Detect which cell encompasses the target text, then output its [x, y] center coordinate. 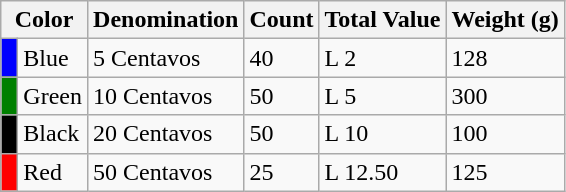
20 Centavos [166, 134]
Blue [53, 58]
100 [505, 134]
Green [53, 96]
10 Centavos [166, 96]
128 [505, 58]
L 2 [382, 58]
25 [282, 172]
300 [505, 96]
5 Centavos [166, 58]
Total Value [382, 20]
Black [53, 134]
Denomination [166, 20]
L 10 [382, 134]
L 12.50 [382, 172]
L 5 [382, 96]
Color [44, 20]
50 Centavos [166, 172]
Weight (g) [505, 20]
Count [282, 20]
125 [505, 172]
40 [282, 58]
Red [53, 172]
